Capture the cell that displays the provided text and extract its [X, Y] central coordinate. 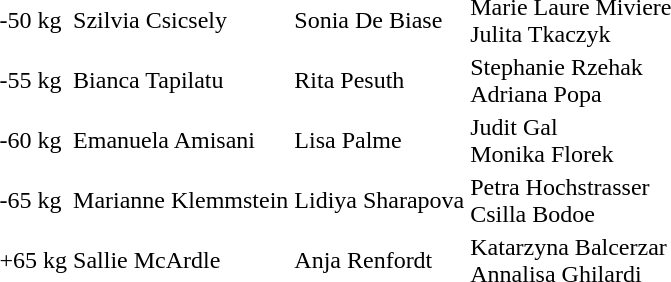
Marianne Klemmstein [181, 200]
Lisa Palme [380, 140]
Bianca Tapilatu [181, 80]
Lidiya Sharapova [380, 200]
Rita Pesuth [380, 80]
Emanuela Amisani [181, 140]
